Provide the [X, Y] coordinate of the cell's center where the given text is located.  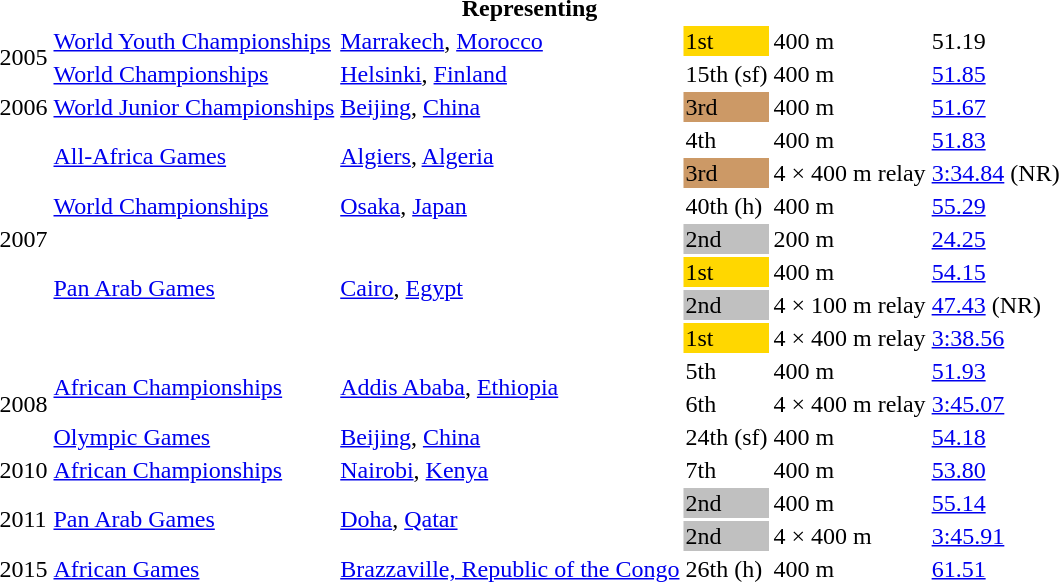
4 × 400 m [850, 536]
All-Africa Games [194, 156]
40th (h) [726, 206]
6th [726, 404]
Cairo, Egypt [510, 288]
Algiers, Algeria [510, 156]
15th (sf) [726, 74]
Nairobi, Kenya [510, 470]
World Junior Championships [194, 107]
Osaka, Japan [510, 206]
24th (sf) [726, 437]
World Youth Championships [194, 41]
200 m [850, 239]
Marrakech, Morocco [510, 41]
5th [726, 371]
Doha, Qatar [510, 520]
Addis Ababa, Ethiopia [510, 388]
4 × 100 m relay [850, 305]
Olympic Games [194, 437]
4th [726, 140]
Helsinki, Finland [510, 74]
7th [726, 470]
